Find where the given text appears and provide that cell's center as (x, y) coordinate. 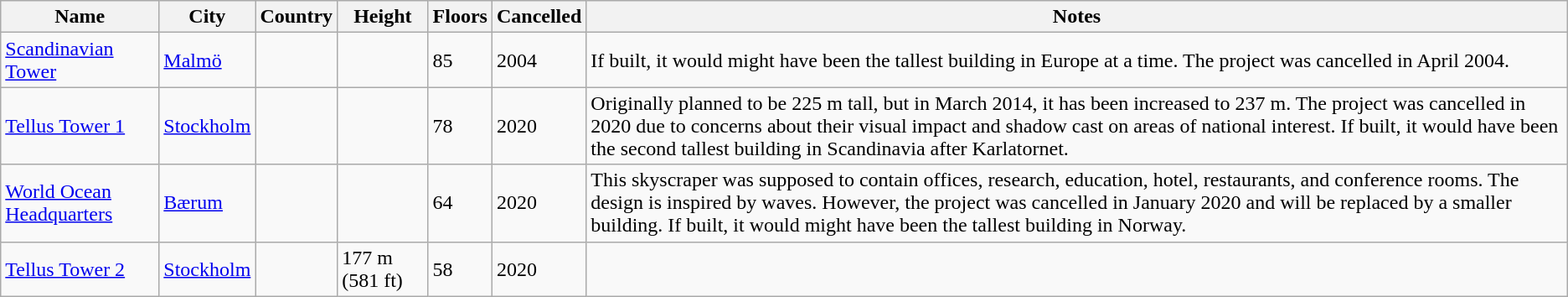
64 (460, 203)
Cancelled (539, 17)
177 m (581 ft) (383, 268)
2004 (539, 60)
Floors (460, 17)
City (208, 17)
Scandinavian Tower (80, 60)
Notes (1077, 17)
Country (297, 17)
85 (460, 60)
If built, it would might have been the tallest building in Europe at a time. The project was cancelled in April 2004. (1077, 60)
58 (460, 268)
World Ocean Headquarters (80, 203)
Height (383, 17)
78 (460, 126)
Bærum (208, 203)
Tellus Tower 2 (80, 268)
Tellus Tower 1 (80, 126)
Malmö (208, 60)
Name (80, 17)
